Extract the [x, y] coordinate from the center of the cell holding the provided text.  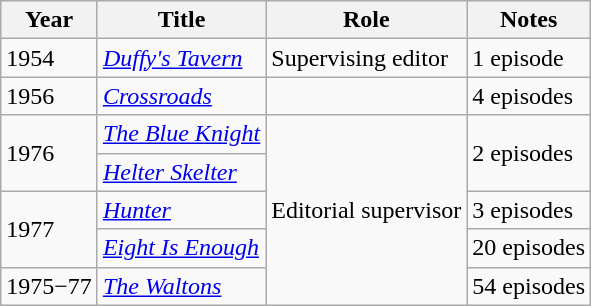
Helter Skelter [181, 172]
1956 [50, 96]
4 episodes [529, 96]
1977 [50, 229]
Crossroads [181, 96]
Supervising editor [366, 58]
Title [181, 20]
1976 [50, 153]
Duffy's Tavern [181, 58]
2 episodes [529, 153]
54 episodes [529, 286]
1975−77 [50, 286]
1 episode [529, 58]
1954 [50, 58]
Role [366, 20]
20 episodes [529, 248]
Editorial supervisor [366, 210]
Hunter [181, 210]
The Waltons [181, 286]
Eight Is Enough [181, 248]
The Blue Knight [181, 134]
3 episodes [529, 210]
Year [50, 20]
Notes [529, 20]
